For the text-containing cell, return its midpoint in (X, Y) coordinate format. 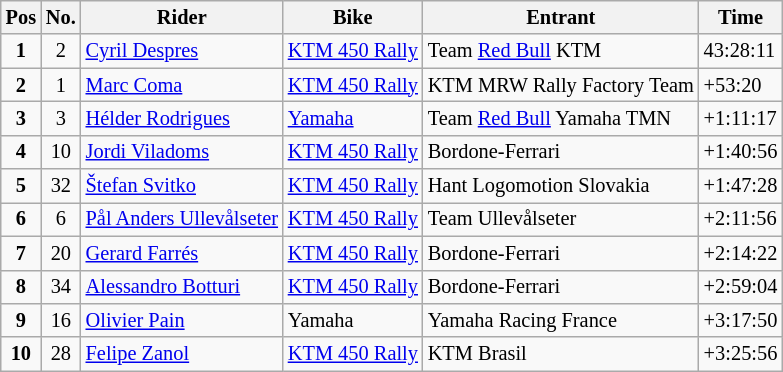
43:28:11 (740, 51)
+1:47:28 (740, 186)
KTM Brasil (561, 354)
KTM MRW Rally Factory Team (561, 85)
+3:17:50 (740, 320)
Štefan Svitko (182, 186)
34 (61, 287)
Hélder Rodrigues (182, 118)
No. (61, 17)
32 (61, 186)
Cyril Despres (182, 51)
Gerard Farrés (182, 253)
Rider (182, 17)
Time (740, 17)
5 (21, 186)
Pos (21, 17)
Felipe Zanol (182, 354)
Marc Coma (182, 85)
+2:14:22 (740, 253)
+2:11:56 (740, 219)
20 (61, 253)
Jordi Viladoms (182, 152)
8 (21, 287)
Yamaha Racing France (561, 320)
4 (21, 152)
Alessandro Botturi (182, 287)
+1:11:17 (740, 118)
Team Ullevålseter (561, 219)
+1:40:56 (740, 152)
+53:20 (740, 85)
7 (21, 253)
Team Red Bull KTM (561, 51)
9 (21, 320)
Hant Logomotion Slovakia (561, 186)
+2:59:04 (740, 287)
Olivier Pain (182, 320)
28 (61, 354)
Entrant (561, 17)
Pål Anders Ullevålseter (182, 219)
Bike (353, 17)
Team Red Bull Yamaha TMN (561, 118)
+3:25:56 (740, 354)
16 (61, 320)
